Locate the cell with the specified text and output its [X, Y] center coordinate. 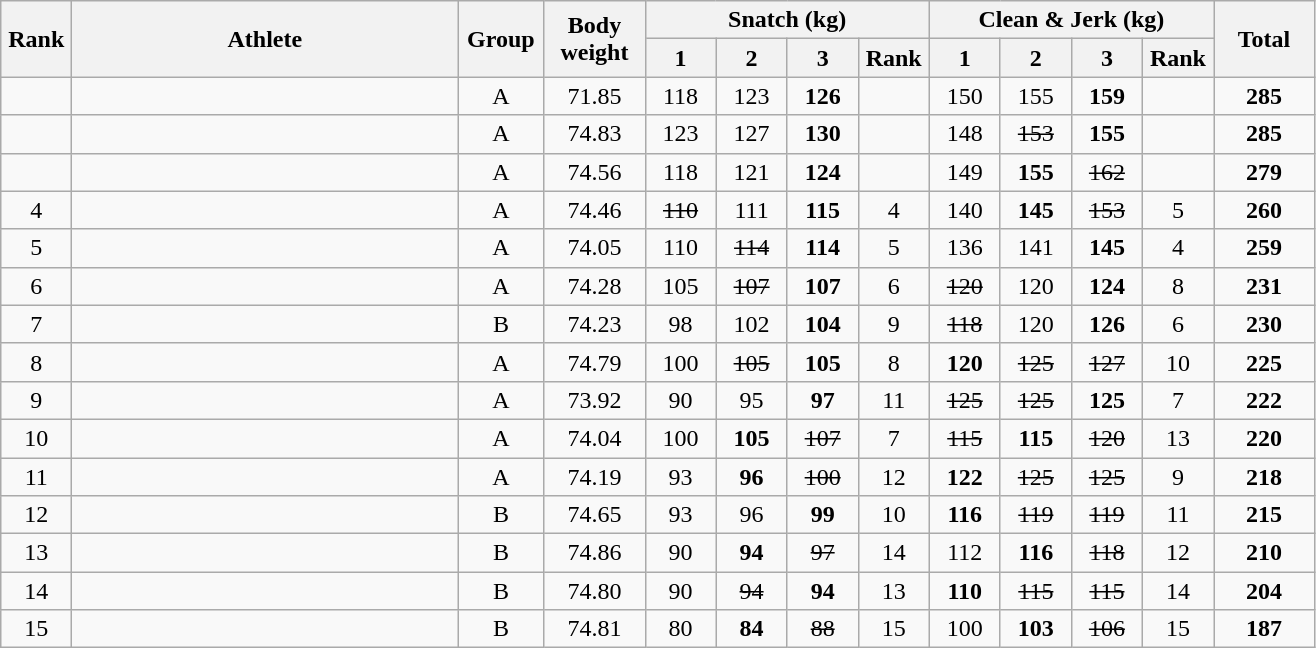
95 [752, 400]
222 [1264, 400]
74.56 [594, 172]
73.92 [594, 400]
218 [1264, 477]
84 [752, 629]
150 [964, 96]
74.80 [594, 591]
159 [1106, 96]
104 [822, 324]
140 [964, 210]
88 [822, 629]
Clean & Jerk (kg) [1071, 20]
Body weight [594, 39]
260 [1264, 210]
102 [752, 324]
121 [752, 172]
136 [964, 248]
259 [1264, 248]
187 [1264, 629]
74.81 [594, 629]
225 [1264, 362]
204 [1264, 591]
279 [1264, 172]
130 [822, 134]
74.79 [594, 362]
74.23 [594, 324]
103 [1036, 629]
71.85 [594, 96]
149 [964, 172]
74.65 [594, 515]
220 [1264, 438]
80 [680, 629]
74.04 [594, 438]
Group [501, 39]
98 [680, 324]
74.86 [594, 553]
148 [964, 134]
74.28 [594, 286]
210 [1264, 553]
106 [1106, 629]
111 [752, 210]
74.46 [594, 210]
141 [1036, 248]
215 [1264, 515]
74.83 [594, 134]
231 [1264, 286]
74.05 [594, 248]
112 [964, 553]
Snatch (kg) [787, 20]
230 [1264, 324]
Athlete [265, 39]
122 [964, 477]
99 [822, 515]
162 [1106, 172]
74.19 [594, 477]
Total [1264, 39]
